From the cell containing the given text, extract its center point as (x, y) coordinate. 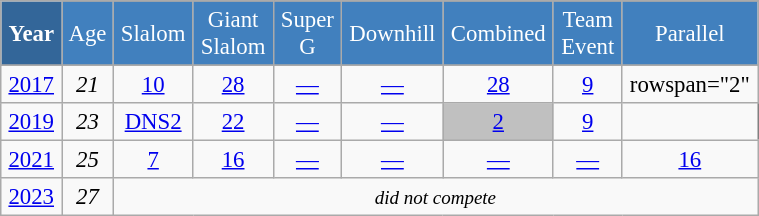
25 (88, 160)
2023 (32, 197)
did not compete (435, 197)
23 (88, 122)
Slalom (153, 34)
2 (498, 122)
27 (88, 197)
Age (88, 34)
21 (88, 85)
Team Event (588, 34)
2017 (32, 85)
Downhill (392, 34)
7 (153, 160)
Parallel (690, 34)
DNS2 (153, 122)
2021 (32, 160)
GiantSlalom (233, 34)
2019 (32, 122)
22 (233, 122)
Super G (308, 34)
rowspan="2" (690, 85)
Year (32, 34)
10 (153, 85)
Combined (498, 34)
